Capture the cell that displays the provided text and extract its (X, Y) central coordinate. 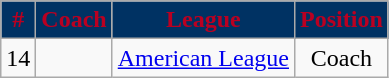
14 (18, 58)
# (18, 20)
Position (342, 20)
League (203, 20)
American League (203, 58)
